Pinpoint the cell where the given text exists, returning its (x, y) midpoint coordinate. 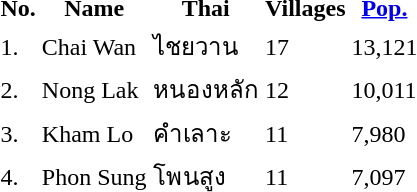
คำเลาะ (206, 133)
17 (306, 46)
Chai Wan (94, 46)
Nong Lak (94, 90)
หนองหลัก (206, 90)
12 (306, 90)
Kham Lo (94, 133)
ไชยวาน (206, 46)
11 (306, 133)
